Search for the cell housing the specified text and yield its [x, y] center coordinate. 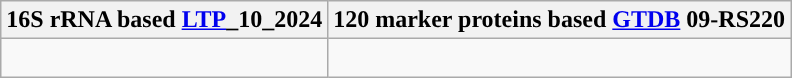
16S rRNA based LTP_10_2024 [164, 20]
120 marker proteins based GTDB 09-RS220 [560, 20]
